Extract the (X, Y) coordinate from the center of the cell holding the provided text.  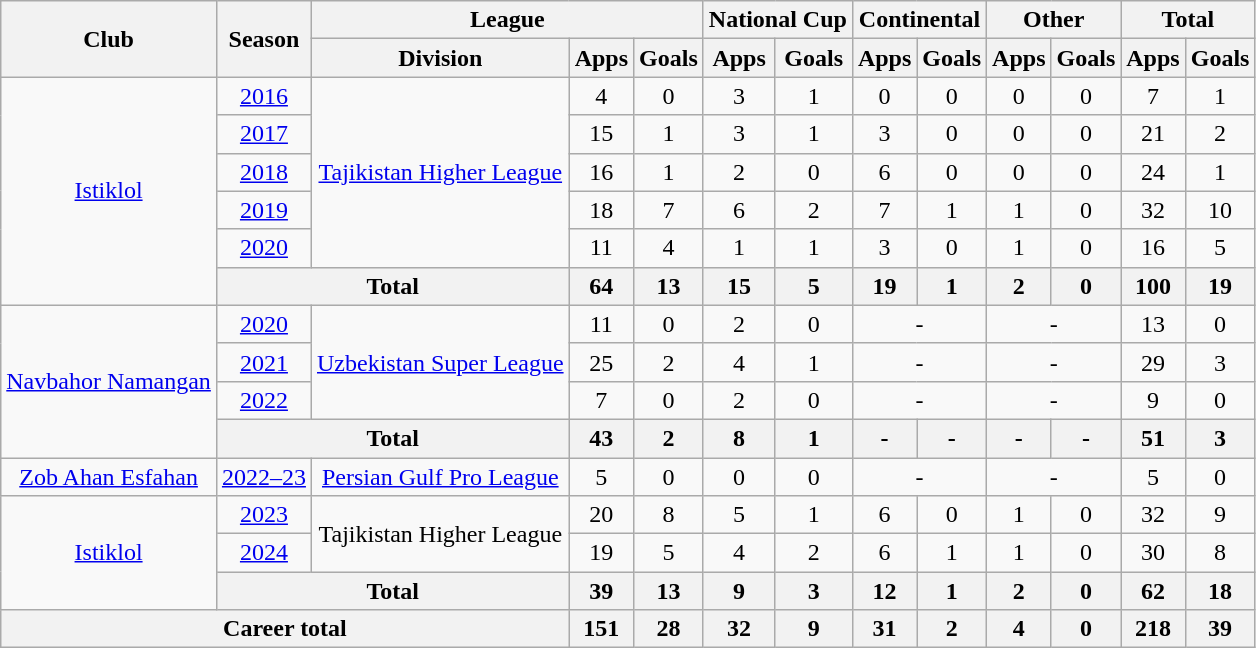
Career total (285, 629)
151 (601, 629)
2022 (264, 400)
62 (1153, 591)
218 (1153, 629)
10 (1220, 210)
30 (1153, 553)
28 (669, 629)
51 (1153, 438)
2022–23 (264, 477)
20 (601, 515)
2023 (264, 515)
Club (109, 39)
2021 (264, 362)
21 (1153, 134)
29 (1153, 362)
25 (601, 362)
64 (601, 286)
Other (1054, 20)
Continental (919, 20)
League (507, 20)
24 (1153, 172)
2024 (264, 553)
2017 (264, 134)
Division (440, 58)
Uzbekistan Super League (440, 362)
31 (884, 629)
43 (601, 438)
Season (264, 39)
Navbahor Namangan (109, 381)
2018 (264, 172)
100 (1153, 286)
2019 (264, 210)
Zob Ahan Esfahan (109, 477)
12 (884, 591)
Persian Gulf Pro League (440, 477)
2016 (264, 96)
National Cup (778, 20)
